Return [X, Y] of the center of cell containing provided text 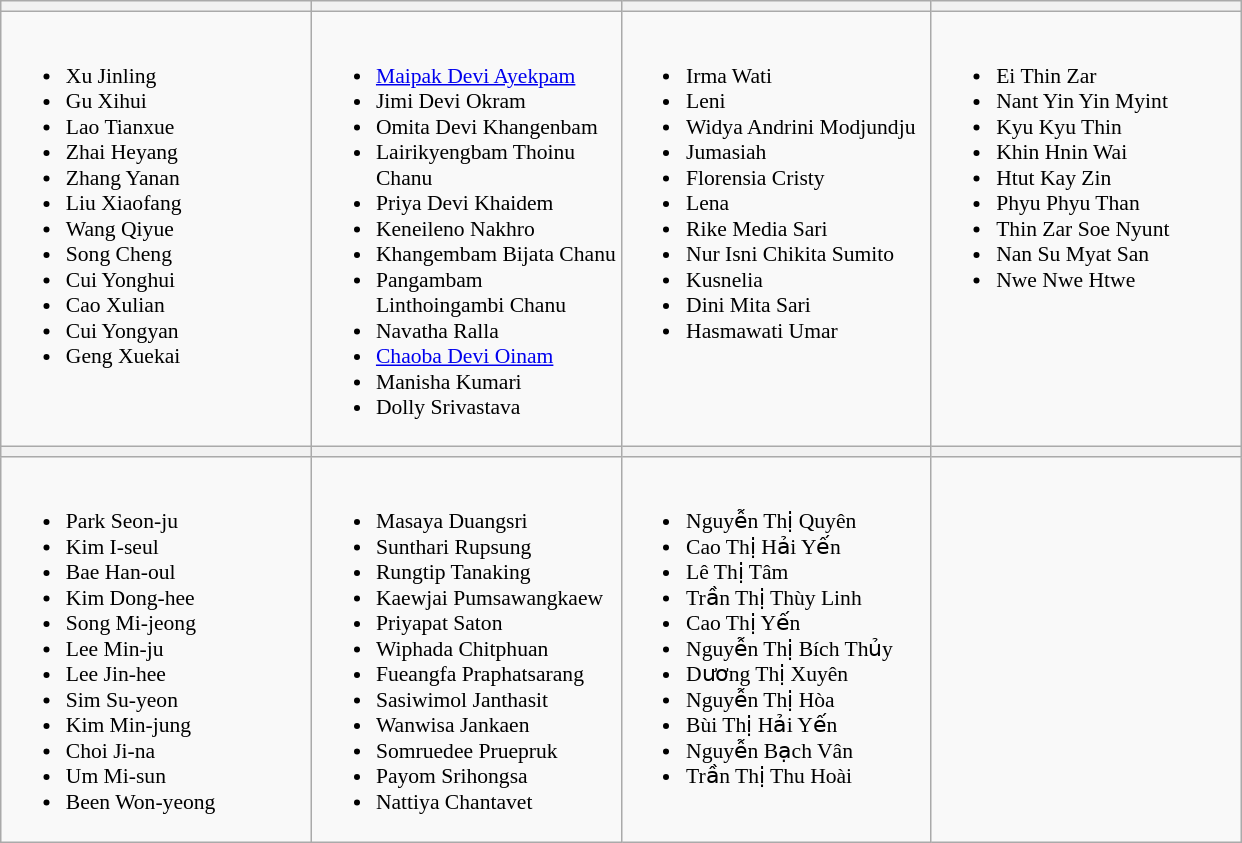
Irma WatiLeniWidya Andrini ModjundjuJumasiahFlorensia CristyLenaRike Media SariNur Isni Chikita SumitoKusneliaDini Mita SariHasmawati Umar [776, 229]
Xu JinlingGu XihuiLao TianxueZhai HeyangZhang YananLiu XiaofangWang QiyueSong ChengCui YonghuiCao XulianCui YongyanGeng Xuekai [156, 229]
Ei Thin ZarNant Yin Yin MyintKyu Kyu ThinKhin Hnin WaiHtut Kay ZinPhyu Phyu ThanThin Zar Soe NyuntNan Su Myat SanNwe Nwe Htwe [1086, 229]
Park Seon-juKim I-seulBae Han-oulKim Dong-heeSong Mi-jeongLee Min-juLee Jin-heeSim Su-yeonKim Min-jungChoi Ji-naUm Mi-sunBeen Won-yeong [156, 650]
